Identify which cell holds the provided text, then report its (x, y) central coordinate. 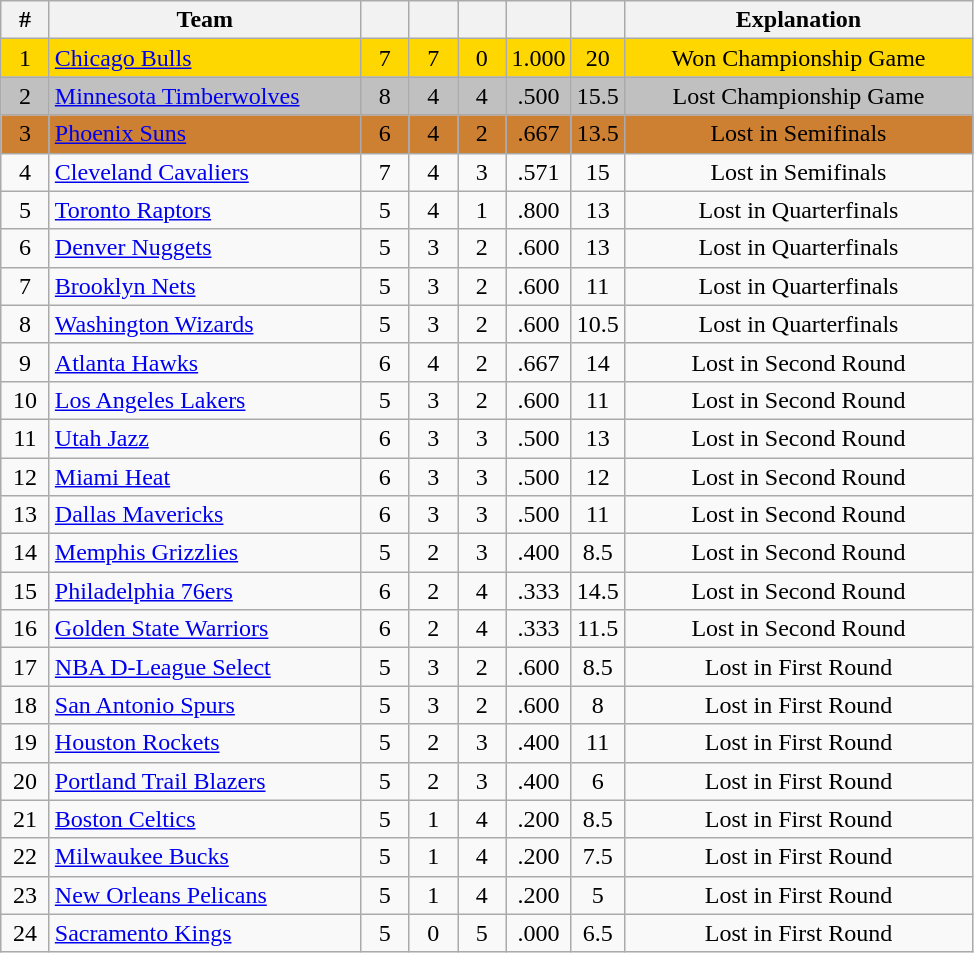
21 (26, 819)
Boston Celtics (204, 819)
22 (26, 857)
Philadelphia 76ers (204, 591)
14.5 (598, 591)
.800 (538, 210)
6.5 (598, 933)
9 (26, 362)
.000 (538, 933)
Denver Nuggets (204, 248)
19 (26, 743)
24 (26, 933)
Houston Rockets (204, 743)
Memphis Grizzlies (204, 553)
Washington Wizards (204, 324)
Explanation (798, 20)
16 (26, 629)
Miami Heat (204, 477)
New Orleans Pelicans (204, 895)
18 (26, 705)
17 (26, 667)
San Antonio Spurs (204, 705)
.571 (538, 172)
# (26, 20)
1.000 (538, 58)
Won Championship Game (798, 58)
7.5 (598, 857)
Milwaukee Bucks (204, 857)
NBA D-League Select (204, 667)
23 (26, 895)
Team (204, 20)
Atlanta Hawks (204, 362)
Cleveland Cavaliers (204, 172)
10 (26, 400)
Dallas Mavericks (204, 515)
Los Angeles Lakers (204, 400)
Chicago Bulls (204, 58)
Brooklyn Nets (204, 286)
10.5 (598, 324)
15.5 (598, 96)
Toronto Raptors (204, 210)
Sacramento Kings (204, 933)
Phoenix Suns (204, 134)
11.5 (598, 629)
Golden State Warriors (204, 629)
Portland Trail Blazers (204, 781)
Utah Jazz (204, 438)
13.5 (598, 134)
Lost Championship Game (798, 96)
Minnesota Timberwolves (204, 96)
